Capture the cell that displays the provided text and extract its (X, Y) central coordinate. 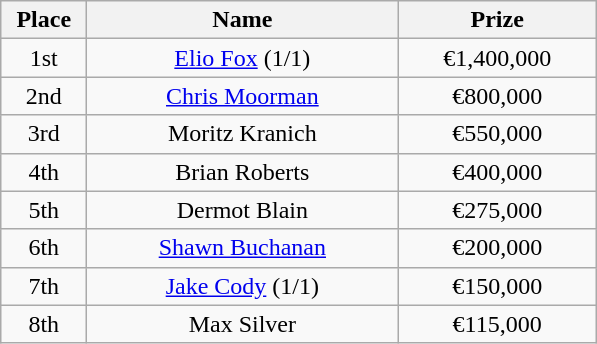
Prize (498, 20)
4th (44, 172)
Chris Moorman (242, 96)
€400,000 (498, 172)
1st (44, 58)
5th (44, 210)
Elio Fox (1/1) (242, 58)
€275,000 (498, 210)
Max Silver (242, 324)
Place (44, 20)
€200,000 (498, 248)
€115,000 (498, 324)
Brian Roberts (242, 172)
Shawn Buchanan (242, 248)
Jake Cody (1/1) (242, 286)
€800,000 (498, 96)
8th (44, 324)
3rd (44, 134)
€1,400,000 (498, 58)
€150,000 (498, 286)
7th (44, 286)
€550,000 (498, 134)
2nd (44, 96)
Name (242, 20)
Moritz Kranich (242, 134)
6th (44, 248)
Dermot Blain (242, 210)
